Pinpoint the cell where the given text exists, returning its [x, y] midpoint coordinate. 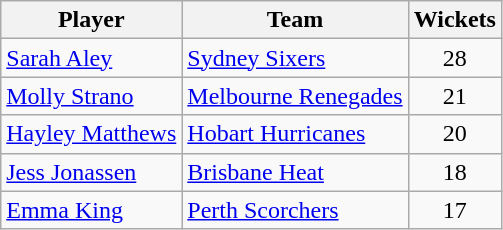
Player [92, 20]
Melbourne Renegades [295, 96]
Hayley Matthews [92, 134]
28 [454, 58]
Brisbane Heat [295, 172]
21 [454, 96]
Hobart Hurricanes [295, 134]
20 [454, 134]
Sarah Aley [92, 58]
Molly Strano [92, 96]
Team [295, 20]
Sydney Sixers [295, 58]
17 [454, 210]
Perth Scorchers [295, 210]
Jess Jonassen [92, 172]
18 [454, 172]
Wickets [454, 20]
Emma King [92, 210]
